Find where the given text appears and provide that cell's center as [X, Y] coordinate. 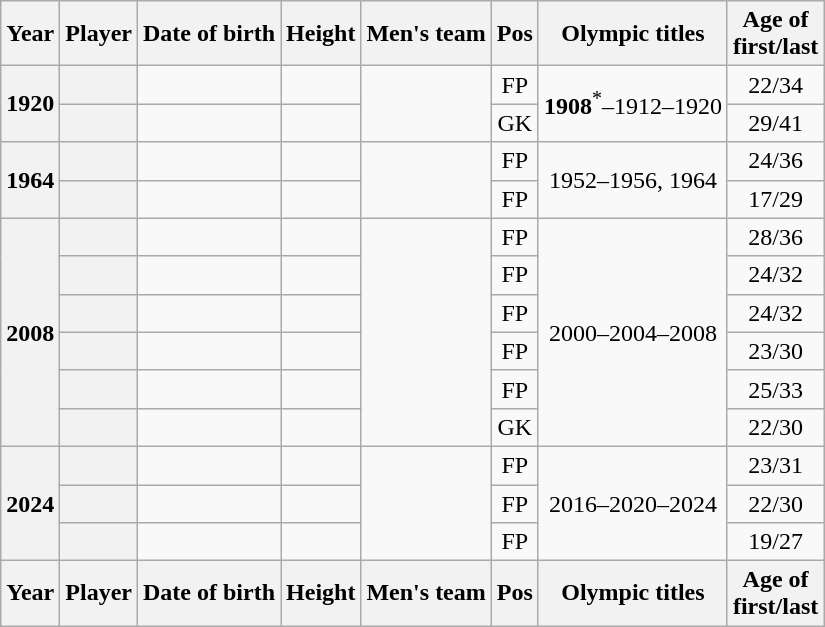
17/29 [775, 199]
23/30 [775, 351]
29/41 [775, 123]
23/31 [775, 465]
1908*–1912–1920 [632, 104]
22/34 [775, 85]
2016–2020–2024 [632, 503]
24/36 [775, 161]
1952–1956, 1964 [632, 180]
2024 [30, 503]
2000–2004–2008 [632, 332]
2008 [30, 332]
25/33 [775, 389]
1964 [30, 180]
28/36 [775, 237]
19/27 [775, 542]
1920 [30, 104]
